Pinpoint the cell where the given text exists, returning its (X, Y) midpoint coordinate. 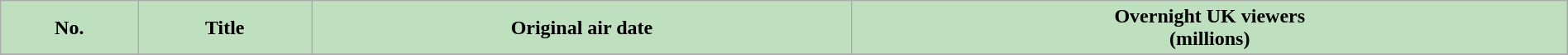
No. (69, 28)
Title (225, 28)
Overnight UK viewers(millions) (1209, 28)
Original air date (582, 28)
